Detect which cell encompasses the target text, then output its [x, y] center coordinate. 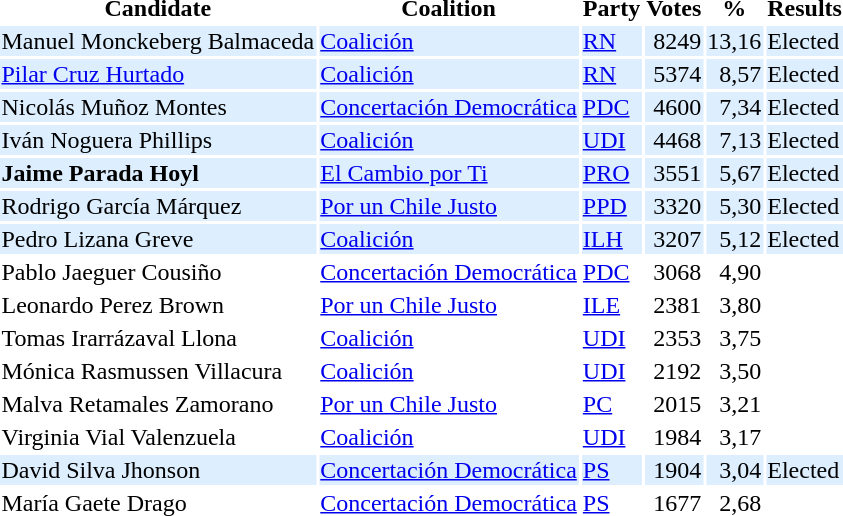
David Silva Jhonson [158, 470]
Jaime Parada Hoyl [158, 173]
3,75 [734, 338]
PPD [611, 206]
Pablo Jaeguer Cousiño [158, 272]
Mónica Rasmussen Villacura [158, 371]
Iván Noguera Phillips [158, 140]
8249 [674, 41]
7,34 [734, 107]
5,67 [734, 173]
5,12 [734, 239]
3068 [674, 272]
7,13 [734, 140]
2015 [674, 404]
4600 [674, 107]
3207 [674, 239]
Nicolás Muñoz Montes [158, 107]
Malva Retamales Zamorano [158, 404]
2381 [674, 305]
3,04 [734, 470]
Pilar Cruz Hurtado [158, 74]
3320 [674, 206]
PRO [611, 173]
Virginia Vial Valenzuela [158, 437]
Rodrigo García Márquez [158, 206]
Leonardo Perez Brown [158, 305]
4468 [674, 140]
3,21 [734, 404]
5374 [674, 74]
3,17 [734, 437]
5,30 [734, 206]
Manuel Monckeberg Balmaceda [158, 41]
Pedro Lizana Greve [158, 239]
PC [611, 404]
Tomas Irarrázaval Llona [158, 338]
3,50 [734, 371]
1984 [674, 437]
13,16 [734, 41]
8,57 [734, 74]
4,90 [734, 272]
3,80 [734, 305]
PS [611, 470]
El Cambio por Ti [449, 173]
2353 [674, 338]
3551 [674, 173]
2192 [674, 371]
1904 [674, 470]
ILE [611, 305]
ILH [611, 239]
